Return [x, y] of the center of cell containing provided text 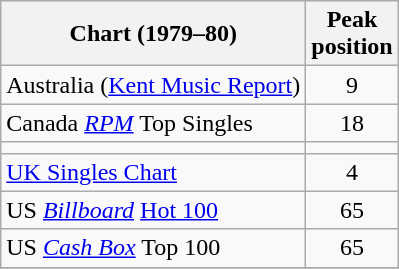
4 [352, 172]
US Cash Box Top 100 [154, 248]
18 [352, 123]
Peakposition [352, 34]
UK Singles Chart [154, 172]
Australia (Kent Music Report) [154, 85]
9 [352, 85]
Canada RPM Top Singles [154, 123]
Chart (1979–80) [154, 34]
US Billboard Hot 100 [154, 210]
